Identify which cell holds the provided text, then report its (X, Y) central coordinate. 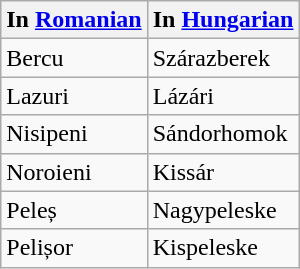
Nagypeleske (223, 210)
Lázári (223, 96)
Kissár (223, 172)
Peleș (74, 210)
Pelișor (74, 248)
Nisipeni (74, 134)
Bercu (74, 58)
Szárazberek (223, 58)
Kispeleske (223, 248)
Lazuri (74, 96)
Sándorhomok (223, 134)
In Romanian (74, 20)
Noroieni (74, 172)
In Hungarian (223, 20)
